Output the (X, Y) coordinate of the center of the cell containing the given text.  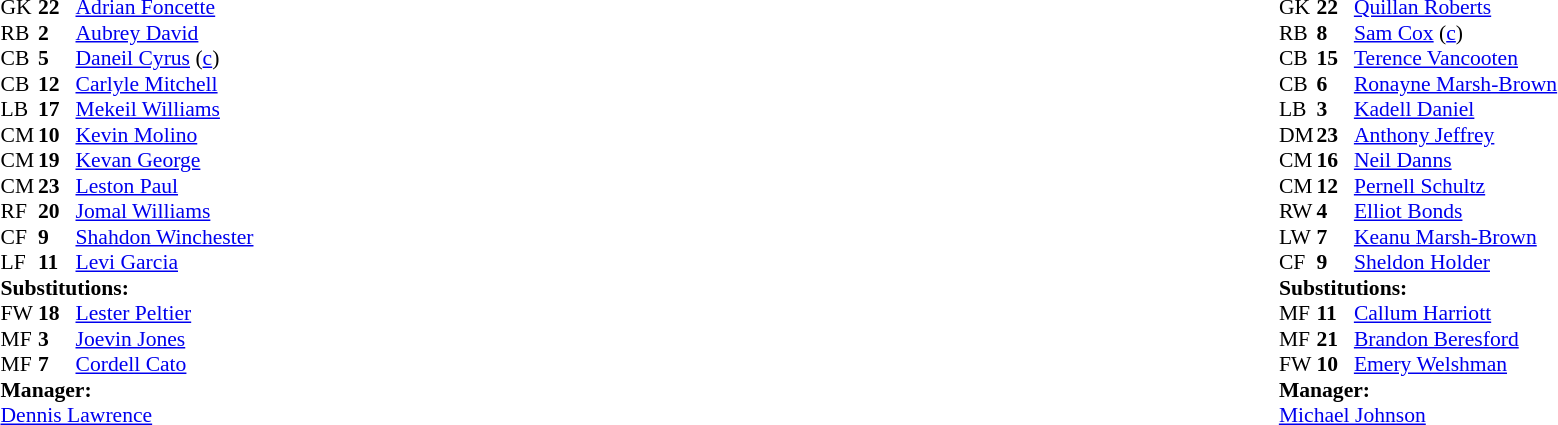
Levi Garcia (165, 263)
LW (1298, 237)
16 (1335, 161)
Joevin Jones (165, 339)
Callum Harriott (1456, 313)
4 (1335, 211)
Mekeil Williams (165, 109)
Elliot Bonds (1456, 211)
Neil Danns (1456, 161)
Carlyle Mitchell (165, 84)
Anthony Jeffrey (1456, 135)
RF (19, 211)
Keanu Marsh-Brown (1456, 237)
LF (19, 263)
Emery Welshman (1456, 365)
17 (57, 109)
Kevan George (165, 161)
2 (57, 33)
Sam Cox (c) (1456, 33)
8 (1335, 33)
Terence Vancooten (1456, 59)
DM (1298, 135)
Kadell Daniel (1456, 109)
Jomal Williams (165, 211)
Cordell Cato (165, 365)
20 (57, 211)
Lester Peltier (165, 313)
6 (1335, 84)
Aubrey David (165, 33)
Brandon Beresford (1456, 339)
5 (57, 59)
Sheldon Holder (1456, 263)
19 (57, 161)
Leston Paul (165, 186)
Ronayne Marsh-Brown (1456, 84)
Shahdon Winchester (165, 237)
RW (1298, 211)
18 (57, 313)
Pernell Schultz (1456, 186)
Daneil Cyrus (c) (165, 59)
15 (1335, 59)
Kevin Molino (165, 135)
21 (1335, 339)
